Find where the given text appears and provide that cell's center as [X, Y] coordinate. 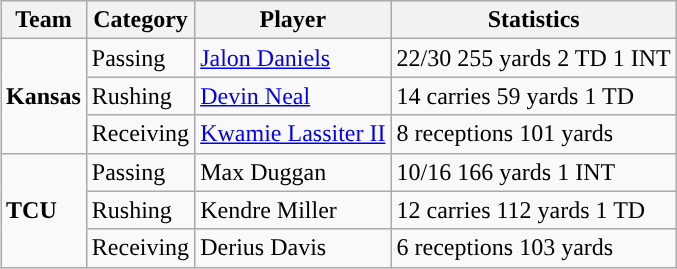
Max Duggan [293, 172]
8 receptions 101 yards [534, 134]
Devin Neal [293, 96]
Statistics [534, 20]
Category [140, 20]
6 receptions 103 yards [534, 248]
Jalon Daniels [293, 58]
22/30 255 yards 2 TD 1 INT [534, 58]
Player [293, 20]
12 carries 112 yards 1 TD [534, 210]
14 carries 59 yards 1 TD [534, 96]
10/16 166 yards 1 INT [534, 172]
Kwamie Lassiter II [293, 134]
Kansas [44, 96]
TCU [44, 210]
Kendre Miller [293, 210]
Team [44, 20]
Derius Davis [293, 248]
